Capture the cell that displays the provided text and extract its [X, Y] central coordinate. 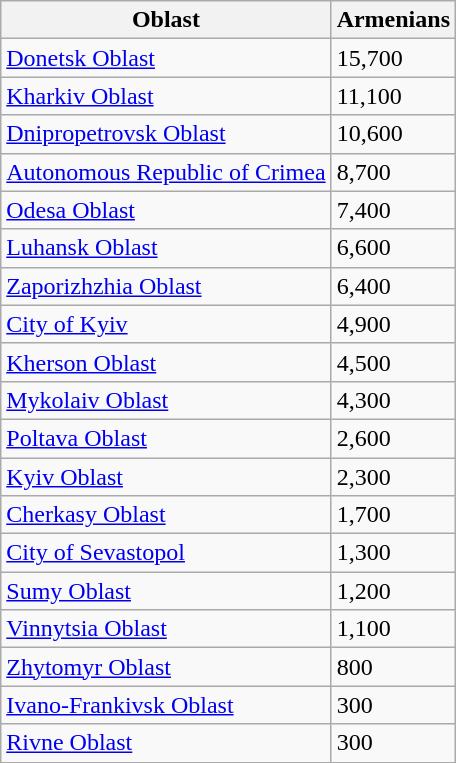
Kherson Oblast [166, 362]
7,400 [393, 210]
City of Sevastopol [166, 553]
City of Kyiv [166, 324]
Armenians [393, 20]
800 [393, 667]
Mykolaiv Oblast [166, 400]
Ivano-Frankivsk Oblast [166, 705]
Vinnytsia Oblast [166, 629]
10,600 [393, 134]
Cherkasy Oblast [166, 515]
Luhansk Oblast [166, 248]
Autonomous Republic of Crimea [166, 172]
Sumy Oblast [166, 591]
Dnipropetrovsk Oblast [166, 134]
Kyiv Oblast [166, 477]
4,500 [393, 362]
Kharkiv Oblast [166, 96]
1,700 [393, 515]
2,300 [393, 477]
4,300 [393, 400]
15,700 [393, 58]
Oblast [166, 20]
Odesa Oblast [166, 210]
4,900 [393, 324]
Zaporizhzhia Oblast [166, 286]
Rivne Oblast [166, 743]
11,100 [393, 96]
1,100 [393, 629]
6,400 [393, 286]
6,600 [393, 248]
Donetsk Oblast [166, 58]
Zhytomyr Oblast [166, 667]
1,300 [393, 553]
2,600 [393, 438]
8,700 [393, 172]
1,200 [393, 591]
Poltava Oblast [166, 438]
